Search for the cell housing the specified text and yield its [x, y] center coordinate. 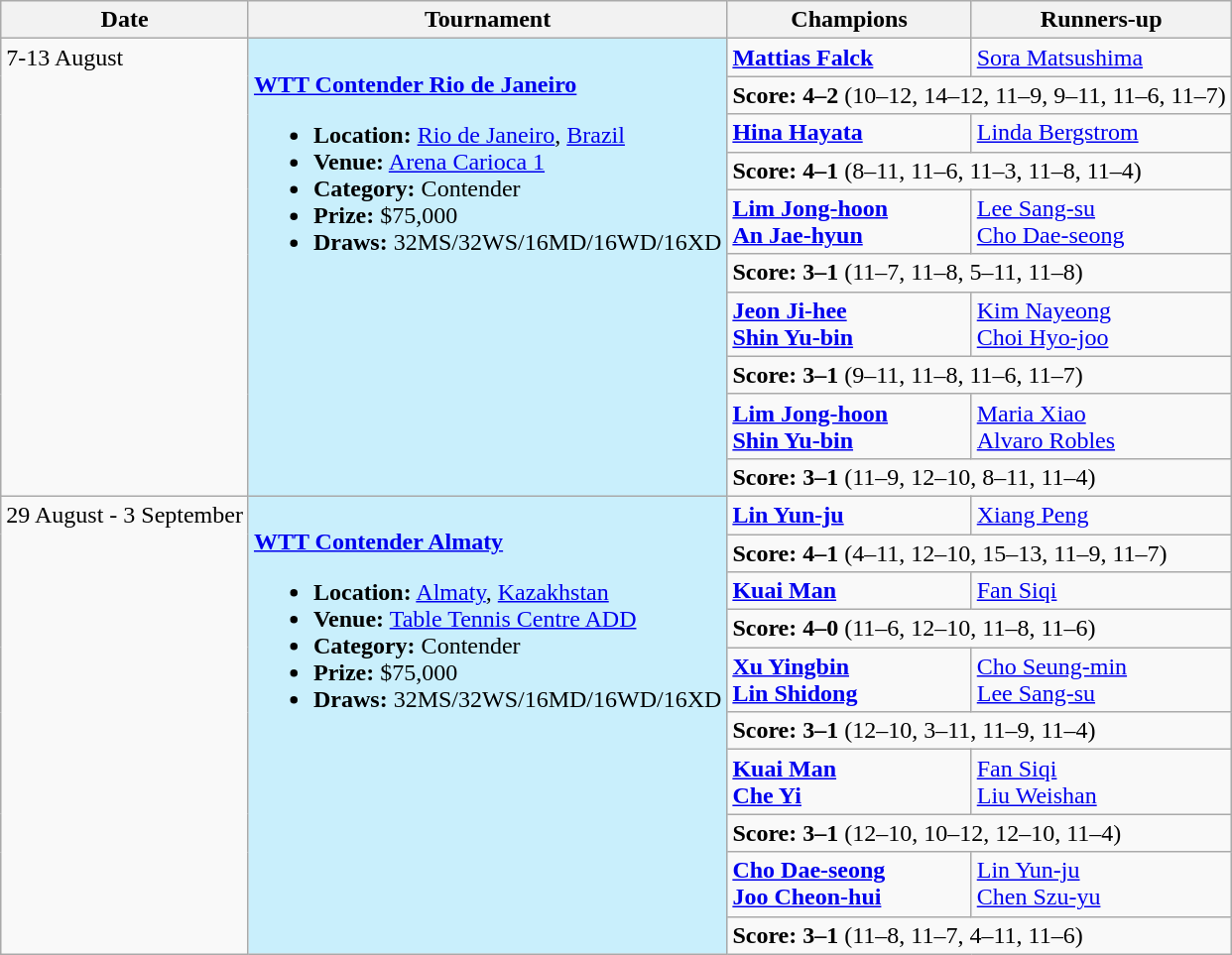
Jeon Ji-hee Shin Yu-bin [849, 323]
Score: 3–1 (9–11, 11–8, 11–6, 11–7) [979, 375]
Kim Nayeong Choi Hyo-joo [1101, 323]
Xu Yingbin Lin Shidong [849, 680]
Cho Seung-min Lee Sang-su [1101, 680]
Lim Jong-hoon Shin Yu-bin [849, 426]
Lim Jong-hoon An Jae-hyun [849, 222]
29 August - 3 September [125, 725]
Date [125, 20]
Kuai Man [849, 591]
Score: 4–0 (11–6, 12–10, 11–8, 11–6) [979, 629]
Score: 3–1 (12–10, 10–12, 12–10, 11–4) [979, 833]
Fan Siqi [1101, 591]
Sora Matsushima [1101, 58]
Tournament [487, 20]
WTT Contender Rio de JaneiroLocation: Rio de Janeiro, BrazilVenue: Arena Carioca 1Category: ContenderPrize: $75,000Draws: 32MS/32WS/16MD/16WD/16XD [487, 268]
Mattias Falck [849, 58]
Score: 3–1 (12–10, 3–11, 11–9, 11–4) [979, 731]
Kuai Man Che Yi [849, 781]
Runners-up [1101, 20]
WTT Contender AlmatyLocation: Almaty, KazakhstanVenue: Table Tennis Centre ADDCategory: ContenderPrize: $75,000Draws: 32MS/32WS/16MD/16WD/16XD [487, 725]
Linda Bergstrom [1101, 133]
Champions [849, 20]
Xiang Peng [1101, 515]
Cho Dae-seong Joo Cheon-hui [849, 885]
Lee Sang-su Cho Dae-seong [1101, 222]
Maria Xiao Alvaro Robles [1101, 426]
Hina Hayata [849, 133]
7-13 August [125, 268]
Lin Yun-ju Chen Szu-yu [1101, 885]
Score: 4–1 (4–11, 12–10, 15–13, 11–9, 11–7) [979, 552]
Score: 3–1 (11–7, 11–8, 5–11, 11–8) [979, 273]
Score: 3–1 (11–9, 12–10, 8–11, 11–4) [979, 477]
Score: 4–2 (10–12, 14–12, 11–9, 9–11, 11–6, 11–7) [979, 95]
Score: 3–1 (11–8, 11–7, 4–11, 11–6) [979, 935]
Fan Siqi Liu Weishan [1101, 781]
Lin Yun-ju [849, 515]
Score: 4–1 (8–11, 11–6, 11–3, 11–8, 11–4) [979, 171]
